Output the [X, Y] coordinate of the center of the cell containing the given text.  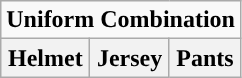
Helmet [46, 58]
Uniform Combination [121, 20]
Jersey [130, 58]
Pants [204, 58]
